From the cell containing the given text, extract its center point as [X, Y] coordinate. 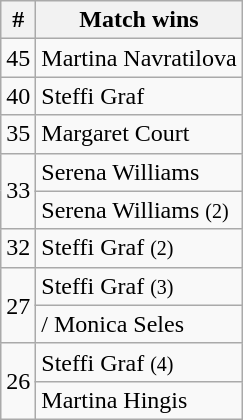
Steffi Graf (3) [139, 286]
Steffi Graf (2) [139, 248]
Steffi Graf (4) [139, 362]
32 [18, 248]
/ Monica Seles [139, 324]
35 [18, 134]
Martina Hingis [139, 400]
27 [18, 305]
Serena Williams (2) [139, 210]
Match wins [139, 20]
45 [18, 58]
40 [18, 96]
Serena Williams [139, 172]
Steffi Graf [139, 96]
# [18, 20]
Margaret Court [139, 134]
33 [18, 191]
Martina Navratilova [139, 58]
26 [18, 381]
